Find where the given text appears and provide that cell's center as [x, y] coordinate. 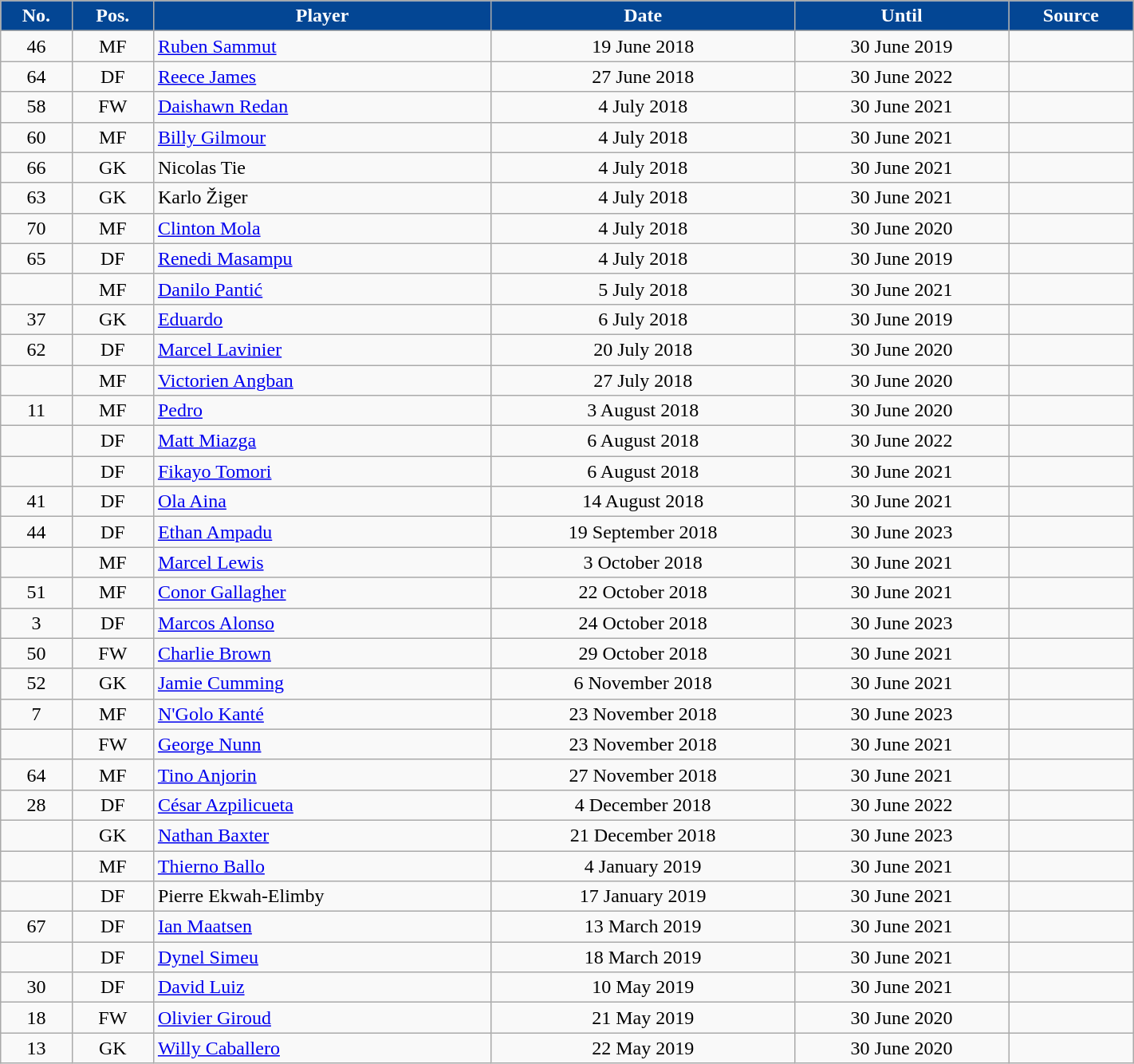
Charlie Brown [322, 653]
3 [37, 623]
50 [37, 653]
Ethan Ampadu [322, 532]
27 July 2018 [643, 380]
Willy Caballero [322, 1048]
67 [37, 927]
Marcos Alonso [322, 623]
5 July 2018 [643, 289]
11 [37, 411]
César Azpilicueta [322, 805]
17 January 2019 [643, 897]
David Luiz [322, 987]
Pedro [322, 411]
3 October 2018 [643, 562]
Billy Gilmour [322, 137]
13 March 2019 [643, 927]
6 July 2018 [643, 319]
Ruben Sammut [322, 46]
18 March 2019 [643, 957]
Matt Miazga [322, 441]
63 [37, 198]
27 June 2018 [643, 77]
No. [37, 16]
Until [902, 16]
Karlo Žiger [322, 198]
70 [37, 228]
51 [37, 593]
Dynel Simeu [322, 957]
41 [37, 502]
7 [37, 714]
22 May 2019 [643, 1048]
N'Golo Kanté [322, 714]
Marcel Lavinier [322, 349]
Nathan Baxter [322, 835]
4 December 2018 [643, 805]
30 [37, 987]
19 June 2018 [643, 46]
Thierno Ballo [322, 865]
Ola Aina [322, 502]
Tino Anjorin [322, 774]
Jamie Cumming [322, 684]
66 [37, 167]
Source [1072, 16]
Date [643, 16]
19 September 2018 [643, 532]
Marcel Lewis [322, 562]
18 [37, 1018]
29 October 2018 [643, 653]
10 May 2019 [643, 987]
3 August 2018 [643, 411]
George Nunn [322, 744]
65 [37, 258]
58 [37, 107]
27 November 2018 [643, 774]
37 [37, 319]
46 [37, 46]
Nicolas Tie [322, 167]
22 October 2018 [643, 593]
21 May 2019 [643, 1018]
Daishawn Redan [322, 107]
Pos. [112, 16]
4 January 2019 [643, 865]
Player [322, 16]
Fikayo Tomori [322, 471]
24 October 2018 [643, 623]
Renedi Masampu [322, 258]
52 [37, 684]
Olivier Giroud [322, 1018]
Victorien Angban [322, 380]
Clinton Mola [322, 228]
Danilo Pantić [322, 289]
20 July 2018 [643, 349]
Pierre Ekwah-Elimby [322, 897]
Reece James [322, 77]
21 December 2018 [643, 835]
Conor Gallagher [322, 593]
Ian Maatsen [322, 927]
62 [37, 349]
14 August 2018 [643, 502]
6 November 2018 [643, 684]
Eduardo [322, 319]
28 [37, 805]
44 [37, 532]
60 [37, 137]
13 [37, 1048]
